Provide the [x, y] coordinate of the cell's center where the given text is located.  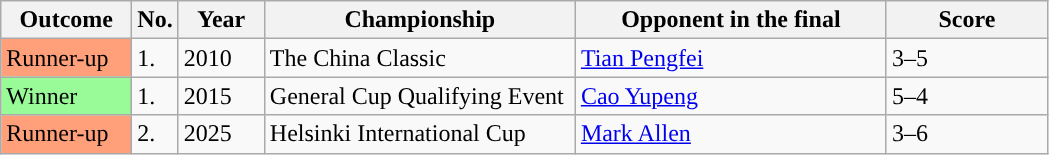
2025 [221, 134]
5–4 [966, 96]
No. [155, 20]
General Cup Qualifying Event [420, 96]
Tian Pengfei [730, 58]
3–6 [966, 134]
3–5 [966, 58]
Outcome [66, 20]
Opponent in the final [730, 20]
Mark Allen [730, 134]
2015 [221, 96]
Cao Yupeng [730, 96]
Year [221, 20]
Championship [420, 20]
2. [155, 134]
2010 [221, 58]
Helsinki International Cup [420, 134]
The China Classic [420, 58]
Score [966, 20]
Winner [66, 96]
